Pinpoint the cell where the given text exists, returning its [x, y] midpoint coordinate. 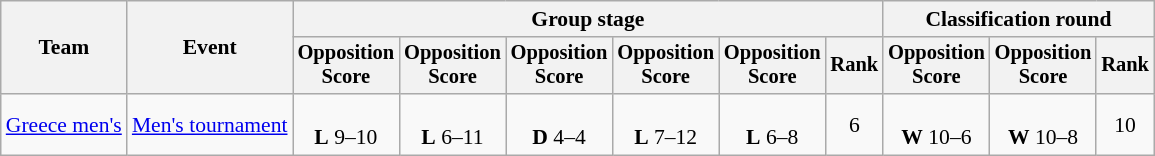
Group stage [588, 19]
Team [64, 48]
D 4–4 [560, 124]
Men's tournament [210, 124]
L 9–10 [346, 124]
W 10–8 [1044, 124]
Event [210, 48]
L 6–8 [772, 124]
10 [1125, 124]
W 10–6 [936, 124]
Greece men's [64, 124]
L 7–12 [666, 124]
Classification round [1018, 19]
L 6–11 [452, 124]
6 [855, 124]
